Extract the [X, Y] coordinate from the center of the cell holding the provided text.  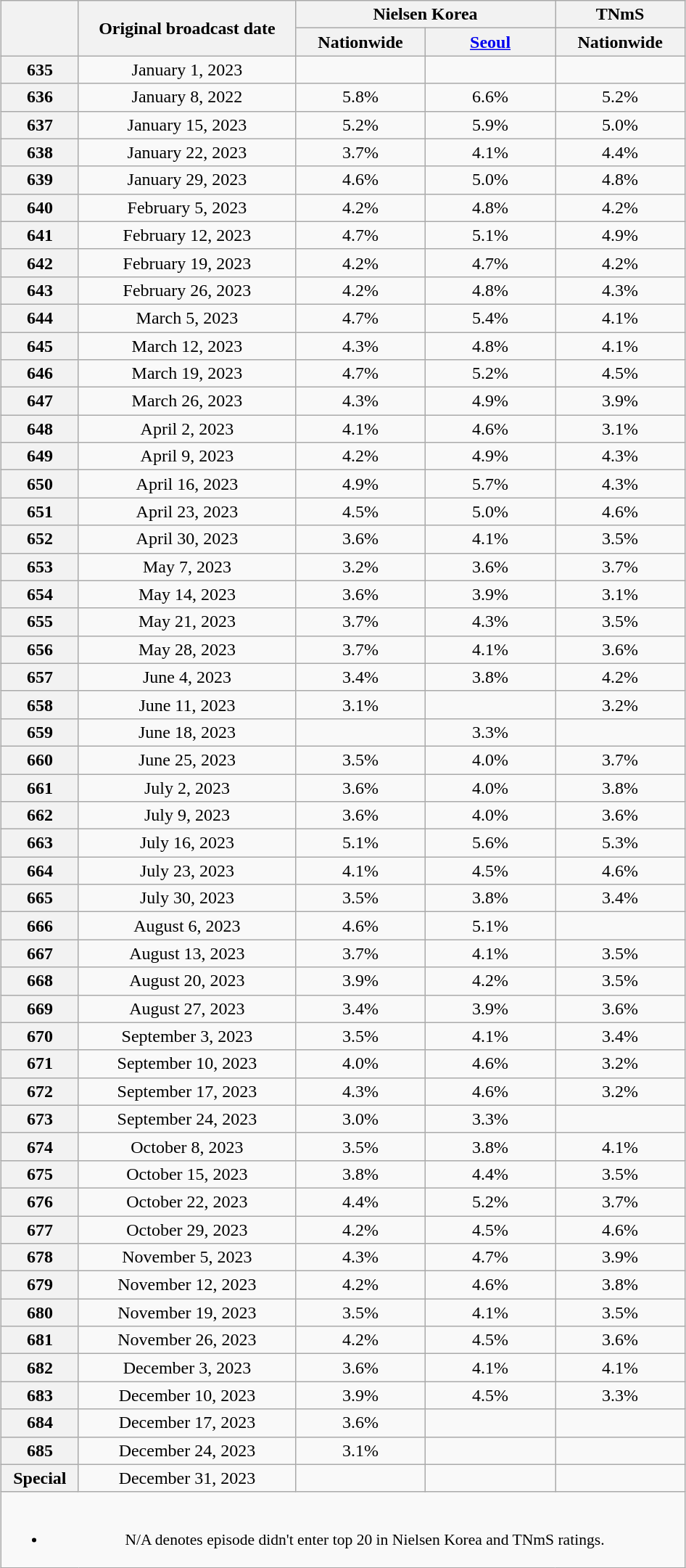
January 29, 2023 [187, 180]
666 [39, 926]
September 24, 2023 [187, 1119]
August 27, 2023 [187, 1009]
December 24, 2023 [187, 1450]
Original broadcast date [187, 28]
683 [39, 1395]
5.9% [490, 125]
675 [39, 1174]
April 23, 2023 [187, 512]
October 8, 2023 [187, 1146]
663 [39, 843]
665 [39, 898]
April 9, 2023 [187, 456]
February 26, 2023 [187, 290]
685 [39, 1450]
684 [39, 1423]
638 [39, 152]
651 [39, 512]
Special [39, 1478]
645 [39, 346]
May 21, 2023 [187, 622]
647 [39, 401]
November 12, 2023 [187, 1285]
December 10, 2023 [187, 1395]
September 17, 2023 [187, 1091]
677 [39, 1230]
671 [39, 1064]
December 17, 2023 [187, 1423]
February 19, 2023 [187, 263]
659 [39, 732]
March 19, 2023 [187, 374]
April 16, 2023 [187, 484]
September 10, 2023 [187, 1064]
636 [39, 97]
October 15, 2023 [187, 1174]
July 16, 2023 [187, 843]
646 [39, 374]
6.6% [490, 97]
661 [39, 787]
5.8% [360, 97]
650 [39, 484]
653 [39, 567]
674 [39, 1146]
3.0% [360, 1119]
June 18, 2023 [187, 732]
669 [39, 1009]
673 [39, 1119]
5.6% [490, 843]
May 14, 2023 [187, 594]
672 [39, 1091]
February 5, 2023 [187, 208]
August 6, 2023 [187, 926]
January 15, 2023 [187, 125]
657 [39, 677]
July 30, 2023 [187, 898]
July 2, 2023 [187, 787]
662 [39, 816]
635 [39, 70]
October 29, 2023 [187, 1230]
July 9, 2023 [187, 816]
5.3% [621, 843]
November 26, 2023 [187, 1340]
TNmS [621, 15]
654 [39, 594]
January 22, 2023 [187, 152]
679 [39, 1285]
676 [39, 1202]
680 [39, 1313]
681 [39, 1340]
670 [39, 1036]
639 [39, 180]
644 [39, 318]
December 31, 2023 [187, 1478]
Nielsen Korea [425, 15]
June 4, 2023 [187, 677]
January 8, 2022 [187, 97]
June 11, 2023 [187, 705]
January 1, 2023 [187, 70]
641 [39, 235]
660 [39, 760]
May 7, 2023 [187, 567]
667 [39, 953]
643 [39, 290]
December 3, 2023 [187, 1368]
February 12, 2023 [187, 235]
678 [39, 1257]
5.7% [490, 484]
July 23, 2023 [187, 871]
637 [39, 125]
March 12, 2023 [187, 346]
N/A denotes episode didn't enter top 20 in Nielsen Korea and TNmS ratings. [342, 1530]
November 5, 2023 [187, 1257]
649 [39, 456]
August 20, 2023 [187, 981]
April 2, 2023 [187, 429]
664 [39, 871]
May 28, 2023 [187, 649]
March 26, 2023 [187, 401]
September 3, 2023 [187, 1036]
648 [39, 429]
655 [39, 622]
November 19, 2023 [187, 1313]
October 22, 2023 [187, 1202]
5.4% [490, 318]
656 [39, 649]
April 30, 2023 [187, 539]
668 [39, 981]
652 [39, 539]
658 [39, 705]
June 25, 2023 [187, 760]
Seoul [490, 42]
640 [39, 208]
March 5, 2023 [187, 318]
682 [39, 1368]
August 13, 2023 [187, 953]
642 [39, 263]
